Identify which cell holds the provided text, then report its [X, Y] central coordinate. 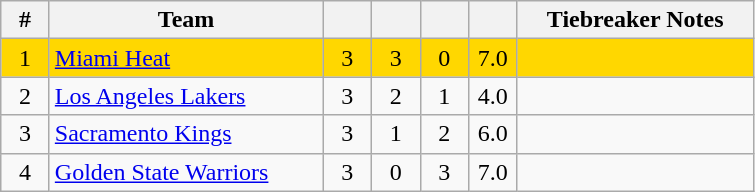
Miami Heat [186, 58]
Los Angeles Lakers [186, 96]
4 [26, 172]
Golden State Warriors [186, 172]
# [26, 20]
Team [186, 20]
6.0 [494, 134]
Sacramento Kings [186, 134]
Tiebreaker Notes [635, 20]
4.0 [494, 96]
